Extract the [X, Y] coordinate from the center of the cell holding the provided text.  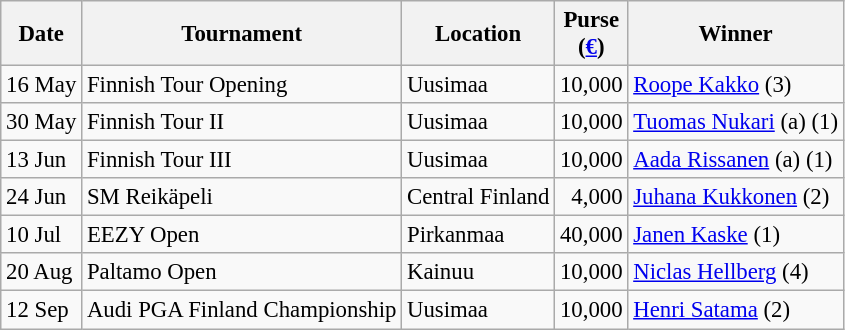
30 May [42, 122]
Finnish Tour II [242, 122]
Janen Kaske (1) [736, 235]
10 Jul [42, 235]
40,000 [592, 235]
Audi PGA Finland Championship [242, 310]
20 Aug [42, 273]
Niclas Hellberg (4) [736, 273]
4,000 [592, 197]
Kainuu [478, 273]
Tournament [242, 34]
13 Jun [42, 160]
Winner [736, 34]
Finnish Tour Opening [242, 85]
Pirkanmaa [478, 235]
24 Jun [42, 197]
Roope Kakko (3) [736, 85]
Location [478, 34]
Purse(€) [592, 34]
Henri Satama (2) [736, 310]
Paltamo Open [242, 273]
EEZY Open [242, 235]
12 Sep [42, 310]
Date [42, 34]
Aada Rissanen (a) (1) [736, 160]
Finnish Tour III [242, 160]
SM Reikäpeli [242, 197]
Tuomas Nukari (a) (1) [736, 122]
Juhana Kukkonen (2) [736, 197]
16 May [42, 85]
Central Finland [478, 197]
